For the text-containing cell, return its midpoint in [x, y] coordinate format. 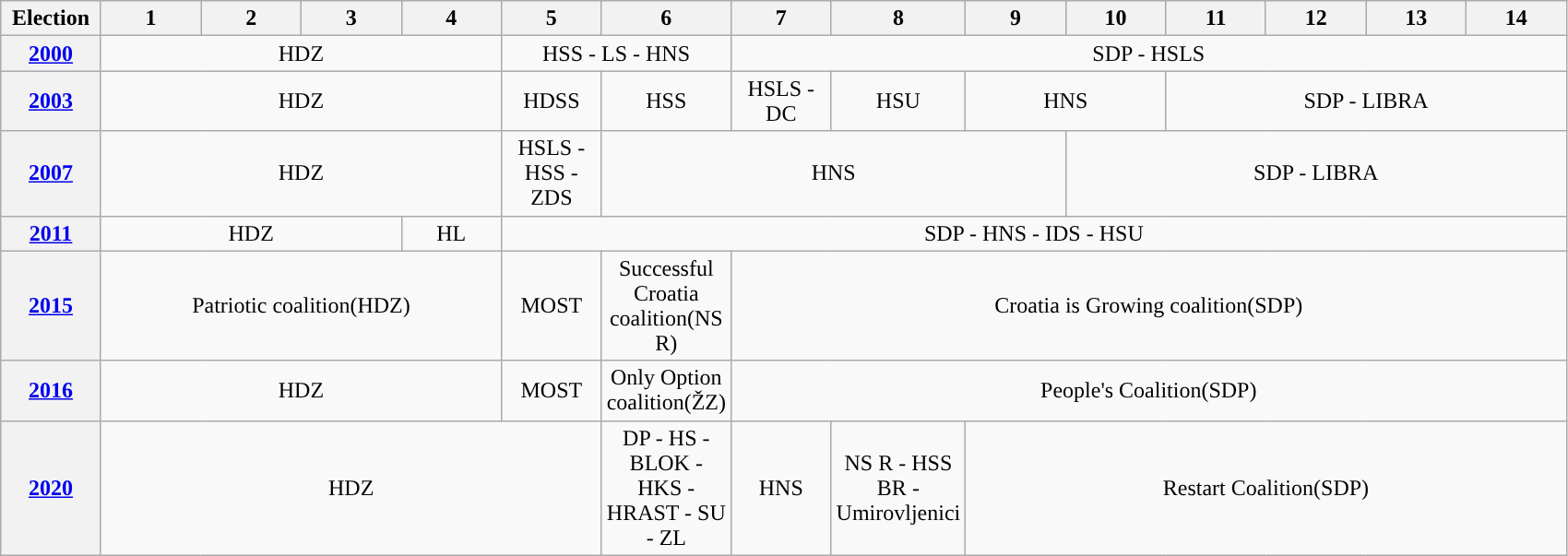
2016 [52, 391]
1 [151, 18]
HSS - LS - HNS [616, 53]
2000 [52, 53]
HL [452, 233]
7 [780, 18]
Patriotic coalition(HDZ) [301, 306]
12 [1315, 18]
2011 [52, 233]
5 [552, 18]
DP - HS - BLOK - HKS - HRAST - SU - ZL [666, 488]
SDP - HSLS [1148, 53]
2 [251, 18]
People's Coalition(SDP) [1148, 391]
10 [1116, 18]
HSLS - HSS - ZDS [552, 173]
SDP - HNS - IDS - HSU [1035, 233]
Croatia is Growing coalition(SDP) [1148, 306]
4 [452, 18]
14 [1516, 18]
3 [350, 18]
6 [666, 18]
HSLS - DC [780, 101]
2007 [52, 173]
NS R - HSS BR - Umirovljenici [898, 488]
8 [898, 18]
2015 [52, 306]
13 [1417, 18]
2020 [52, 488]
Election [52, 18]
11 [1216, 18]
HSS [666, 101]
9 [1016, 18]
2003 [52, 101]
Only Option coalition(ŽZ) [666, 391]
Restart Coalition(SDP) [1265, 488]
Successful Croatia coalition(NS R) [666, 306]
HSU [898, 101]
HDSS [552, 101]
